Search for the cell housing the specified text and yield its [X, Y] center coordinate. 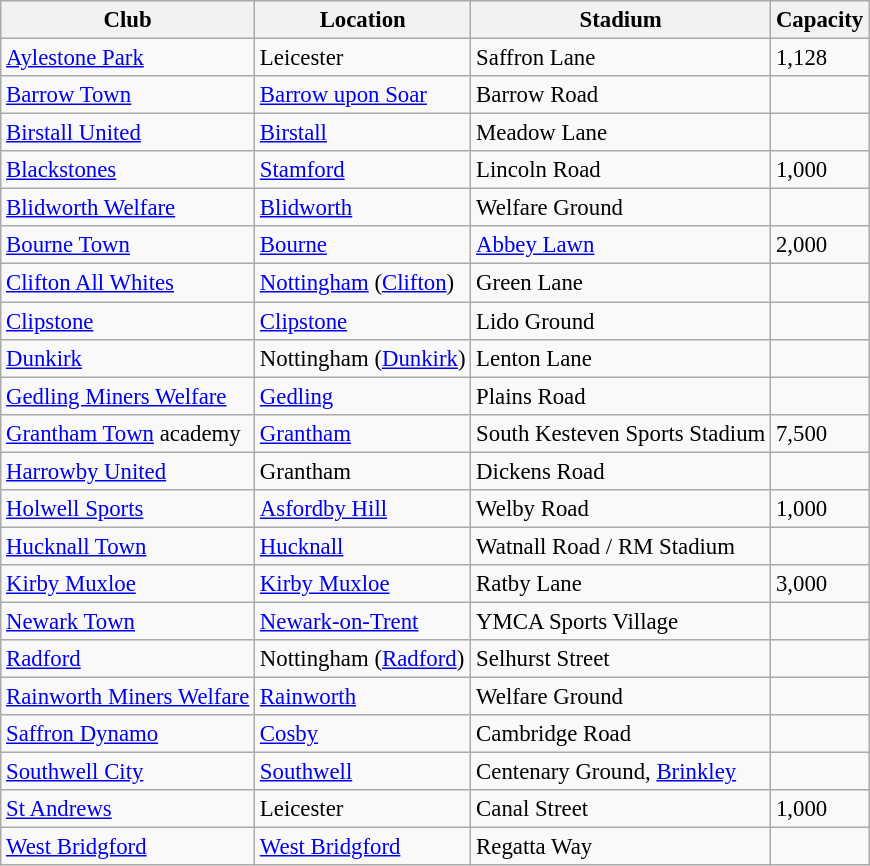
Blidworth [363, 208]
Rainworth [363, 697]
Harrowby United [128, 471]
Lincoln Road [621, 170]
Stadium [621, 20]
Clifton All Whites [128, 283]
Birstall [363, 133]
Blackstones [128, 170]
Ratby Lane [621, 584]
Barrow upon Soar [363, 95]
3,000 [820, 584]
Nottingham (Radford) [363, 659]
Nottingham (Clifton) [363, 283]
Holwell Sports [128, 509]
Green Lane [621, 283]
Stamford [363, 170]
Plains Road [621, 396]
Barrow Road [621, 95]
Bourne [363, 245]
Radford [128, 659]
Selhurst Street [621, 659]
Dunkirk [128, 358]
Location [363, 20]
Canal Street [621, 809]
Saffron Lane [621, 58]
Abbey Lawn [621, 245]
Capacity [820, 20]
Newark Town [128, 621]
Newark-on-Trent [363, 621]
Club [128, 20]
Meadow Lane [621, 133]
Aylestone Park [128, 58]
7,500 [820, 433]
Rainworth Miners Welfare [128, 697]
Southwell [363, 772]
Barrow Town [128, 95]
Hucknall Town [128, 546]
Asfordby Hill [363, 509]
2,000 [820, 245]
Birstall United [128, 133]
YMCA Sports Village [621, 621]
Dickens Road [621, 471]
Saffron Dynamo [128, 734]
Blidworth Welfare [128, 208]
Lido Ground [621, 321]
Watnall Road / RM Stadium [621, 546]
Cosby [363, 734]
Cambridge Road [621, 734]
St Andrews [128, 809]
Bourne Town [128, 245]
Gedling Miners Welfare [128, 396]
South Kesteven Sports Stadium [621, 433]
Grantham Town academy [128, 433]
Regatta Way [621, 847]
Nottingham (Dunkirk) [363, 358]
Gedling [363, 396]
Welby Road [621, 509]
Hucknall [363, 546]
1,128 [820, 58]
Centenary Ground, Brinkley [621, 772]
Southwell City [128, 772]
Lenton Lane [621, 358]
